Locate the cell with the specified text and output its [X, Y] center coordinate. 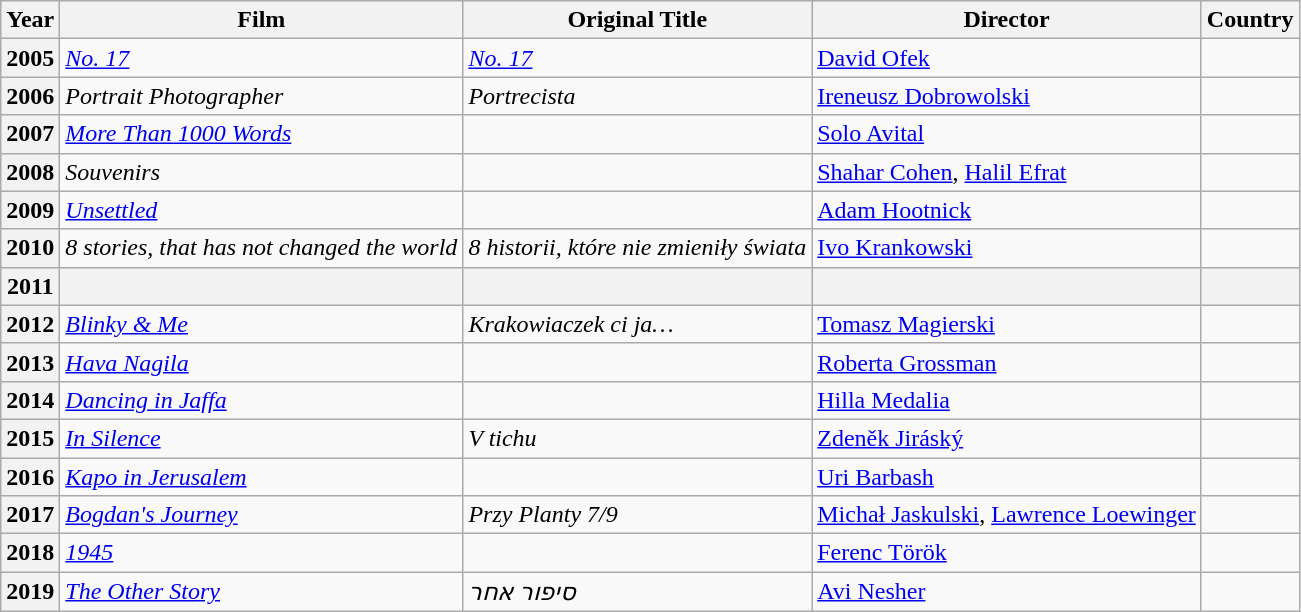
2013 [30, 362]
Hilla Medalia [1007, 400]
Przy Planty 7/9 [638, 515]
Dancing in Jaffa [262, 400]
More Than 1000 Words [262, 134]
Ferenc Török [1007, 553]
In Silence [262, 438]
Hava Nagila [262, 362]
2006 [30, 96]
Michał Jaskulski, Lawrence Loewinger [1007, 515]
Unsettled [262, 210]
8 historii, które nie zmieniły świata [638, 248]
Portrecista [638, 96]
2012 [30, 324]
Portrait Photographer [262, 96]
Film [262, 20]
2019 [30, 592]
V tichu [638, 438]
2018 [30, 553]
2009 [30, 210]
Director [1007, 20]
2014 [30, 400]
Kapo in Jerusalem [262, 477]
Souvenirs [262, 172]
Adam Hootnick [1007, 210]
8 stories, that has not changed the world [262, 248]
2010 [30, 248]
David Ofek [1007, 58]
Avi Nesher [1007, 592]
2015 [30, 438]
סיפור אחר [638, 592]
Zdeněk Jiráský [1007, 438]
Solo Avital [1007, 134]
Ivo Krankowski [1007, 248]
Roberta Grossman [1007, 362]
Original Title [638, 20]
Country [1250, 20]
2016 [30, 477]
Krakowiaczek ci ja… [638, 324]
Blinky & Me [262, 324]
2007 [30, 134]
2008 [30, 172]
Uri Barbash [1007, 477]
Ireneusz Dobrowolski [1007, 96]
2005 [30, 58]
The Other Story [262, 592]
Year [30, 20]
2017 [30, 515]
1945 [262, 553]
Bogdan's Journey [262, 515]
Tomasz Magierski [1007, 324]
Shahar Cohen, Halil Efrat [1007, 172]
2011 [30, 286]
